Extract the [x, y] coordinate from the center of the cell holding the provided text.  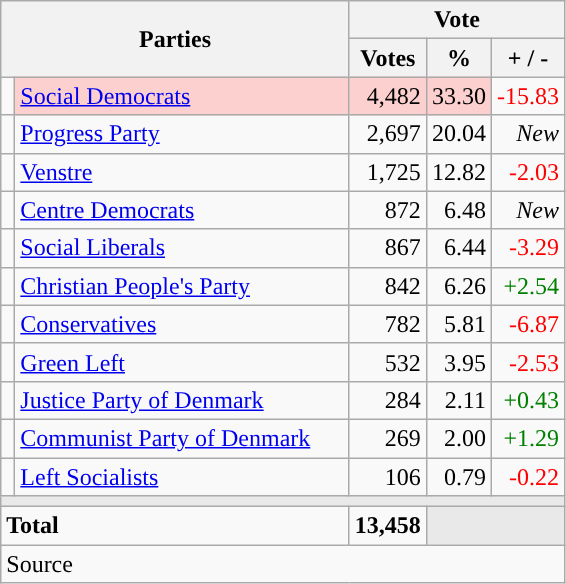
6.48 [458, 210]
532 [388, 362]
Parties [176, 39]
Green Left [182, 362]
Votes [388, 58]
-15.83 [528, 96]
1,725 [388, 172]
20.04 [458, 134]
Venstre [182, 172]
2.00 [458, 438]
106 [388, 477]
Source [283, 564]
0.79 [458, 477]
-2.53 [528, 362]
867 [388, 248]
Justice Party of Denmark [182, 400]
+1.29 [528, 438]
+2.54 [528, 286]
Left Socialists [182, 477]
842 [388, 286]
13,458 [388, 526]
2,697 [388, 134]
Christian People's Party [182, 286]
% [458, 58]
12.82 [458, 172]
-0.22 [528, 477]
Vote [456, 20]
782 [388, 324]
-3.29 [528, 248]
Communist Party of Denmark [182, 438]
6.26 [458, 286]
-6.87 [528, 324]
-2.03 [528, 172]
284 [388, 400]
872 [388, 210]
5.81 [458, 324]
Conservatives [182, 324]
33.30 [458, 96]
Centre Democrats [182, 210]
269 [388, 438]
+ / - [528, 58]
2.11 [458, 400]
4,482 [388, 96]
+0.43 [528, 400]
Total [176, 526]
3.95 [458, 362]
6.44 [458, 248]
Social Democrats [182, 96]
Social Liberals [182, 248]
Progress Party [182, 134]
